For the text-containing cell, return its midpoint in [x, y] coordinate format. 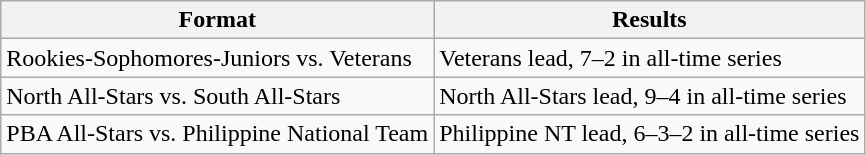
North All-Stars vs. South All-Stars [218, 96]
North All-Stars lead, 9–4 in all-time series [650, 96]
Rookies-Sophomores-Juniors vs. Veterans [218, 58]
Veterans lead, 7–2 in all-time series [650, 58]
Philippine NT lead, 6–3–2 in all-time series [650, 134]
Format [218, 20]
Results [650, 20]
PBA All-Stars vs. Philippine National Team [218, 134]
